Return the [x, y] coordinate for the center point of the cell that contains the specified text.  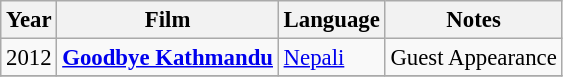
Language [332, 20]
Nepali [332, 58]
Notes [474, 20]
Guest Appearance [474, 58]
Film [168, 20]
Goodbye Kathmandu [168, 58]
Year [29, 20]
2012 [29, 58]
